Determine the (x, y) coordinate at the center of the cell enclosing the given text.  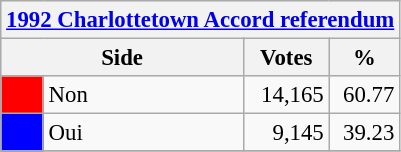
39.23 (364, 133)
% (364, 58)
60.77 (364, 95)
Votes (286, 58)
14,165 (286, 95)
Non (143, 95)
Oui (143, 133)
9,145 (286, 133)
Side (122, 58)
1992 Charlottetown Accord referendum (200, 20)
